Scan for the cell matching the given text and deliver its [X, Y] coordinate at center. 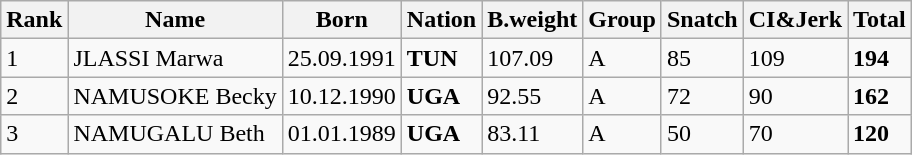
72 [702, 96]
Total [880, 20]
162 [880, 96]
92.55 [532, 96]
3 [34, 134]
Snatch [702, 20]
TUN [441, 58]
10.12.1990 [342, 96]
2 [34, 96]
70 [795, 134]
194 [880, 58]
JLASSI Marwa [175, 58]
50 [702, 134]
85 [702, 58]
120 [880, 134]
B.weight [532, 20]
90 [795, 96]
25.09.1991 [342, 58]
Name [175, 20]
83.11 [532, 134]
Rank [34, 20]
NAMUSOKE Becky [175, 96]
CI&Jerk [795, 20]
1 [34, 58]
Nation [441, 20]
107.09 [532, 58]
01.01.1989 [342, 134]
109 [795, 58]
Born [342, 20]
Group [622, 20]
NAMUGALU Beth [175, 134]
